Extract the (x, y) coordinate from the center of the cell holding the provided text.  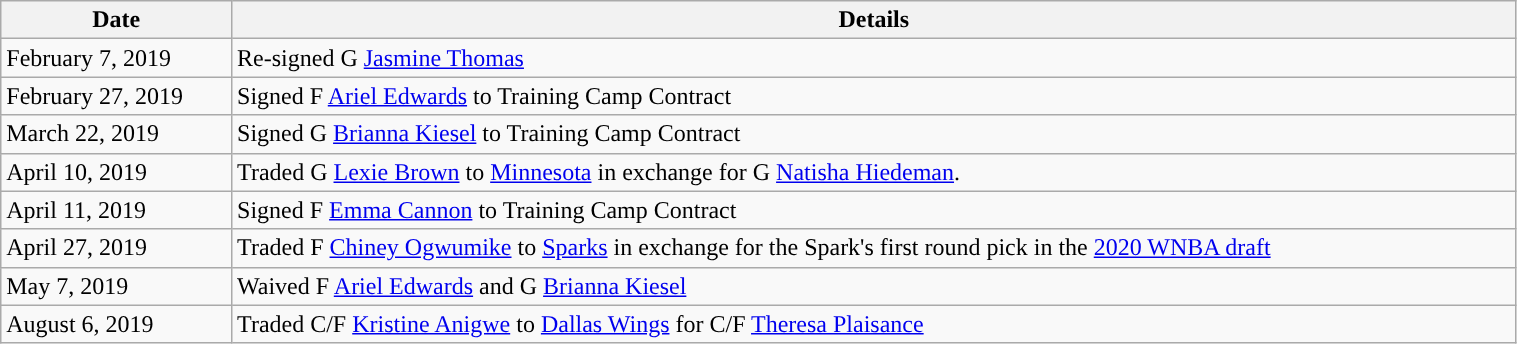
March 22, 2019 (116, 134)
Traded F Chiney Ogwumike to Sparks in exchange for the Spark's first round pick in the 2020 WNBA draft (874, 248)
August 6, 2019 (116, 324)
Re-signed G Jasmine Thomas (874, 58)
April 10, 2019 (116, 172)
Signed F Emma Cannon to Training Camp Contract (874, 210)
Traded G Lexie Brown to Minnesota in exchange for G Natisha Hiedeman. (874, 172)
April 11, 2019 (116, 210)
Details (874, 20)
Signed G Brianna Kiesel to Training Camp Contract (874, 134)
February 27, 2019 (116, 96)
Waived F Ariel Edwards and G Brianna Kiesel (874, 286)
Traded C/F Kristine Anigwe to Dallas Wings for C/F Theresa Plaisance (874, 324)
Signed F Ariel Edwards to Training Camp Contract (874, 96)
February 7, 2019 (116, 58)
May 7, 2019 (116, 286)
April 27, 2019 (116, 248)
Date (116, 20)
